Identify which cell holds the provided text, then report its [X, Y] central coordinate. 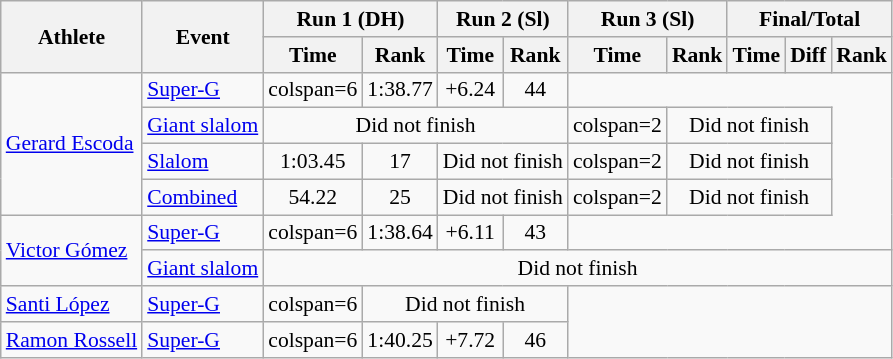
46 [536, 340]
1:03.45 [312, 162]
Combined [202, 197]
17 [400, 162]
+6.24 [470, 90]
Run 2 (Sl) [503, 19]
Diff [808, 55]
44 [536, 90]
Gerard Escoda [72, 143]
1:38.64 [400, 233]
Event [202, 36]
1:40.25 [400, 340]
+6.11 [470, 233]
1:38.77 [400, 90]
25 [400, 197]
Athlete [72, 36]
Slalom [202, 162]
Run 3 (Sl) [648, 19]
Victor Gómez [72, 250]
43 [536, 233]
Santi López [72, 304]
54.22 [312, 197]
Final/Total [809, 19]
+7.72 [470, 340]
Ramon Rossell [72, 340]
Run 1 (DH) [350, 19]
